Find where the given text appears and provide that cell's center as [x, y] coordinate. 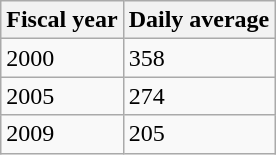
2000 [62, 58]
2005 [62, 96]
2009 [62, 134]
205 [199, 134]
Fiscal year [62, 20]
274 [199, 96]
Daily average [199, 20]
358 [199, 58]
